Extract the [X, Y] coordinate from the center of the cell holding the provided text.  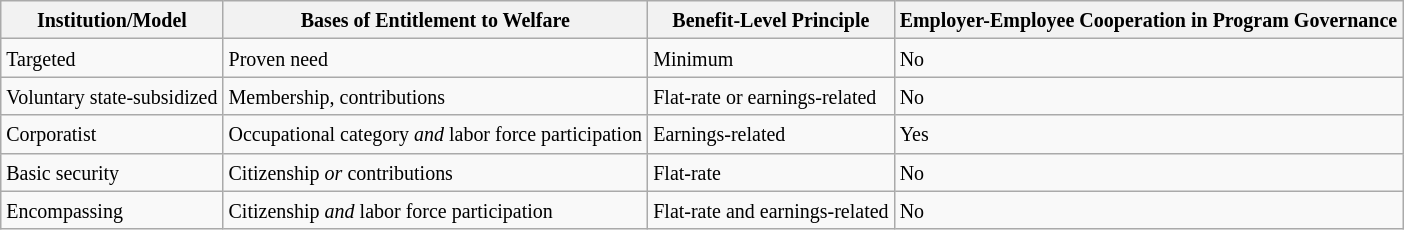
Institution/Model [112, 20]
Employer-Employee Cooperation in Program Governance [1148, 20]
Earnings-related [771, 134]
Citizenship and labor force participation [436, 210]
Flat-rate and earnings-related [771, 210]
Corporatist [112, 134]
Occupational category and labor force participation [436, 134]
Targeted [112, 58]
Benefit-Level Principle [771, 20]
Bases of Entitlement to Welfare [436, 20]
Yes [1148, 134]
Voluntary state-subsidized [112, 96]
Membership, contributions [436, 96]
Proven need [436, 58]
Citizenship or contributions [436, 172]
Flat-rate [771, 172]
Flat-rate or earnings-related [771, 96]
Encompassing [112, 210]
Basic security [112, 172]
Minimum [771, 58]
